For the text-containing cell, return its midpoint in [X, Y] coordinate format. 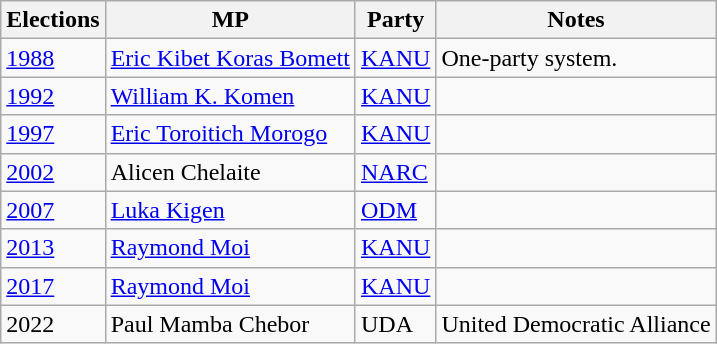
Paul Mamba Chebor [230, 324]
1997 [53, 134]
2013 [53, 248]
1992 [53, 96]
Alicen Chelaite [230, 172]
MP [230, 20]
Party [395, 20]
Elections [53, 20]
Luka Kigen [230, 210]
United Democratic Alliance [576, 324]
2017 [53, 286]
NARC [395, 172]
1988 [53, 58]
ODM [395, 210]
William K. Komen [230, 96]
2007 [53, 210]
2022 [53, 324]
One-party system. [576, 58]
Notes [576, 20]
2002 [53, 172]
Eric Kibet Koras Bomett [230, 58]
Eric Toroitich Morogo [230, 134]
UDA [395, 324]
